Determine the (x, y) coordinate at the center of the cell enclosing the given text.  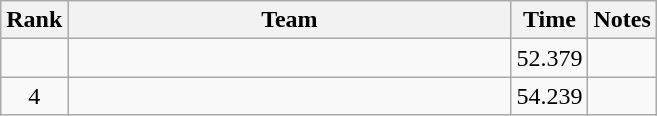
Team (290, 20)
Rank (34, 20)
Notes (622, 20)
54.239 (550, 96)
4 (34, 96)
52.379 (550, 58)
Time (550, 20)
